Return the [X, Y] coordinate for the center point of the cell that contains the specified text.  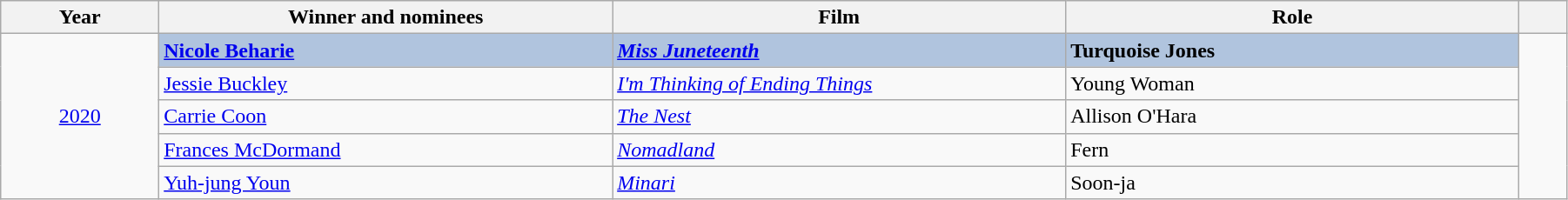
Year [80, 17]
Young Woman [1293, 83]
Fern [1293, 150]
Frances McDormand [386, 150]
Minari [839, 183]
I'm Thinking of Ending Things [839, 83]
Miss Juneteenth [839, 50]
Yuh-jung Youn [386, 183]
The Nest [839, 117]
Film [839, 17]
2020 [80, 117]
Carrie Coon [386, 117]
Nomadland [839, 150]
Role [1293, 17]
Allison O'Hara [1293, 117]
Jessie Buckley [386, 83]
Nicole Beharie [386, 50]
Soon-ja [1293, 183]
Winner and nominees [386, 17]
Turquoise Jones [1293, 50]
